Pinpoint the cell where the given text exists, returning its [x, y] midpoint coordinate. 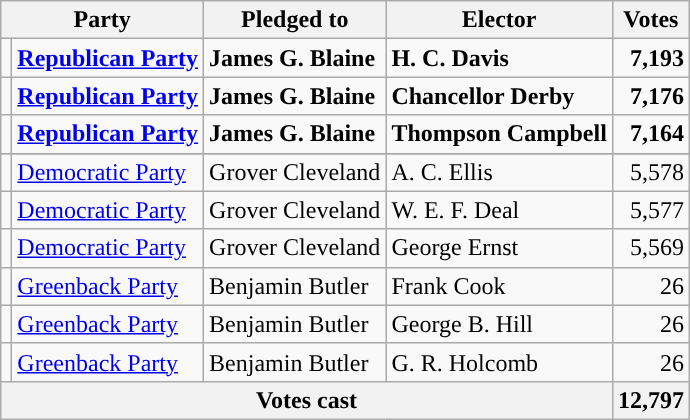
W. E. F. Deal [499, 210]
5,578 [650, 172]
H. C. Davis [499, 58]
7,164 [650, 134]
George Ernst [499, 248]
5,569 [650, 248]
Chancellor Derby [499, 96]
Frank Cook [499, 286]
7,193 [650, 58]
Party [102, 20]
Pledged to [295, 20]
Thompson Campbell [499, 134]
7,176 [650, 96]
Elector [499, 20]
12,797 [650, 400]
Votes cast [307, 400]
G. R. Holcomb [499, 362]
A. C. Ellis [499, 172]
Votes [650, 20]
George B. Hill [499, 324]
5,577 [650, 210]
